Scan for the cell matching the given text and deliver its (X, Y) coordinate at center. 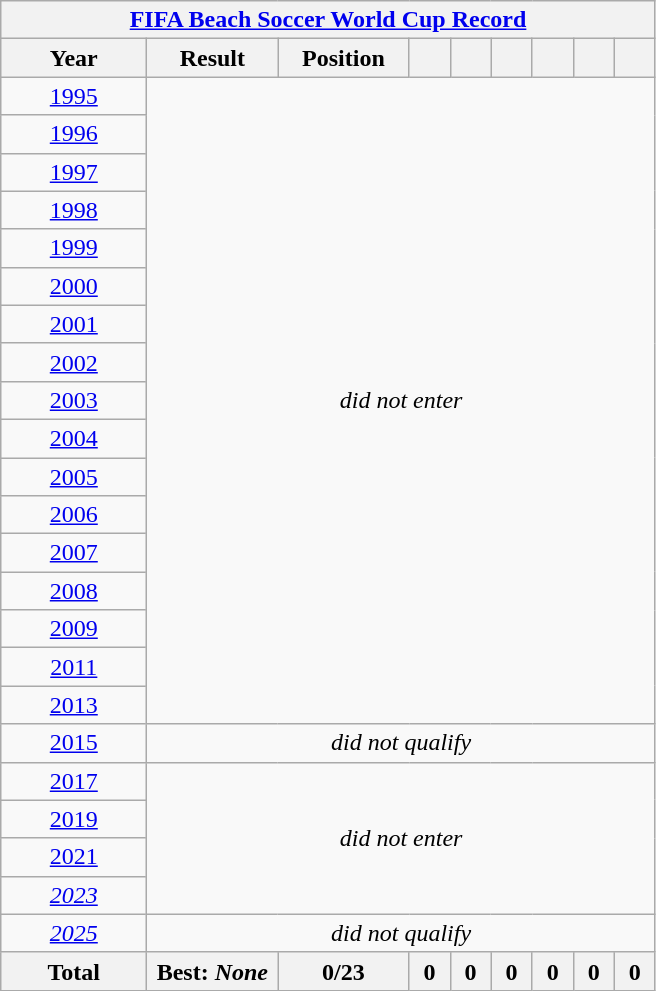
1995 (74, 96)
2004 (74, 438)
2009 (74, 629)
1998 (74, 210)
FIFA Beach Soccer World Cup Record (328, 20)
2003 (74, 400)
2007 (74, 553)
2002 (74, 362)
0/23 (344, 971)
2006 (74, 515)
2008 (74, 591)
2000 (74, 286)
1999 (74, 248)
1996 (74, 134)
2025 (74, 933)
2021 (74, 857)
2011 (74, 667)
2015 (74, 743)
Result (212, 58)
1997 (74, 172)
2019 (74, 819)
2017 (74, 781)
Position (344, 58)
Year (74, 58)
2005 (74, 477)
2001 (74, 324)
2013 (74, 705)
Total (74, 971)
Best: None (212, 971)
2023 (74, 895)
